Provide the [X, Y] coordinate of the cell's center where the given text is located.  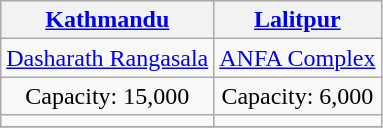
ANFA Complex [298, 58]
Dasharath Rangasala [108, 58]
Lalitpur [298, 20]
Kathmandu [108, 20]
Capacity: 15,000 [108, 96]
Capacity: 6,000 [298, 96]
